Identify which cell holds the provided text, then report its (x, y) central coordinate. 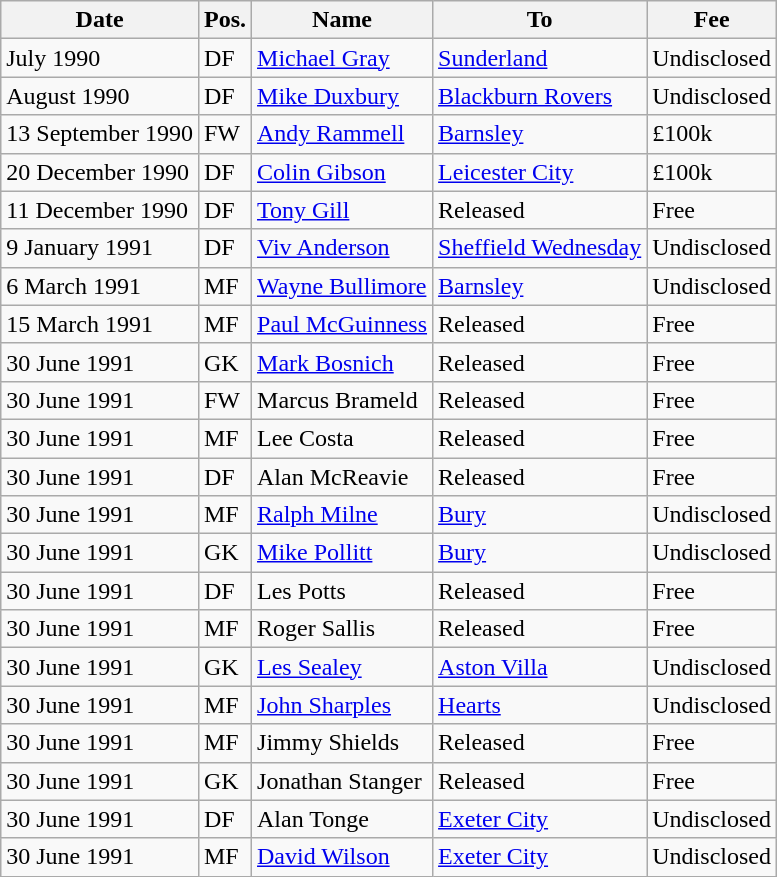
Date (100, 20)
Andy Rammell (342, 134)
Les Potts (342, 591)
July 1990 (100, 58)
Michael Gray (342, 58)
Sheffield Wednesday (540, 248)
Roger Sallis (342, 629)
9 January 1991 (100, 248)
Wayne Bullimore (342, 286)
Sunderland (540, 58)
August 1990 (100, 96)
Leicester City (540, 172)
Jimmy Shields (342, 743)
20 December 1990 (100, 172)
6 March 1991 (100, 286)
Pos. (224, 20)
To (540, 20)
Jonathan Stanger (342, 781)
Ralph Milne (342, 515)
Les Sealey (342, 667)
Mike Duxbury (342, 96)
John Sharples (342, 705)
13 September 1990 (100, 134)
Fee (712, 20)
Viv Anderson (342, 248)
Lee Costa (342, 438)
David Wilson (342, 857)
Alan Tonge (342, 819)
Mark Bosnich (342, 362)
Name (342, 20)
Hearts (540, 705)
Colin Gibson (342, 172)
Tony Gill (342, 210)
15 March 1991 (100, 324)
Mike Pollitt (342, 553)
Alan McReavie (342, 477)
11 December 1990 (100, 210)
Aston Villa (540, 667)
Paul McGuinness (342, 324)
Blackburn Rovers (540, 96)
Marcus Brameld (342, 400)
